Identify which cell holds the provided text, then report its [X, Y] central coordinate. 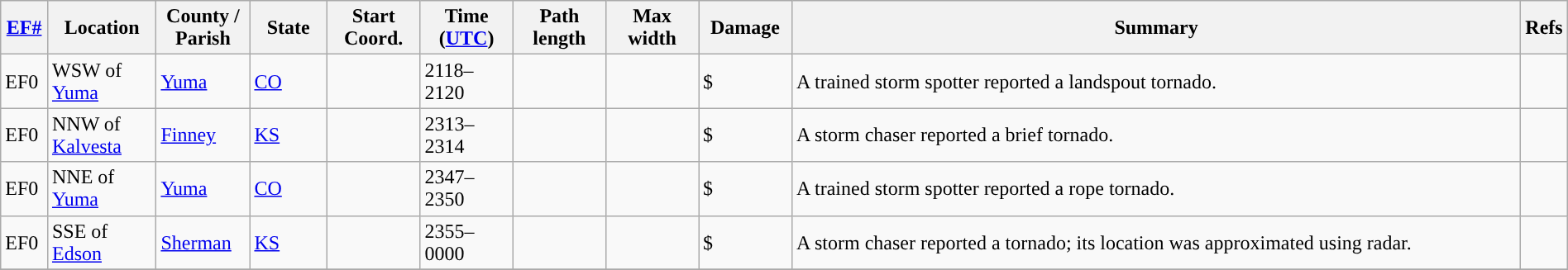
County / Parish [203, 28]
A storm chaser reported a tornado; its location was approximated using radar. [1156, 243]
A storm chaser reported a brief tornado. [1156, 135]
Finney [203, 135]
Location [101, 28]
2355–0000 [466, 243]
Start Coord. [373, 28]
2118–2120 [466, 81]
2313–2314 [466, 135]
NNW of Kalvesta [101, 135]
WSW of Yuma [101, 81]
Damage [746, 28]
A trained storm spotter reported a rope tornado. [1156, 188]
SSE of Edson [101, 243]
A trained storm spotter reported a landspout tornado. [1156, 81]
State [289, 28]
EF# [25, 28]
NNE of Yuma [101, 188]
2347–2350 [466, 188]
Summary [1156, 28]
Max width [652, 28]
Path length [559, 28]
Sherman [203, 243]
Refs [1545, 28]
Time (UTC) [466, 28]
